Pinpoint the cell where the given text exists, returning its [X, Y] midpoint coordinate. 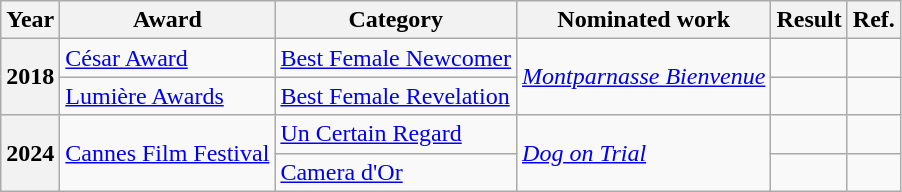
Ref. [874, 20]
Cannes Film Festival [168, 153]
Dog on Trial [644, 153]
2018 [30, 77]
Lumière Awards [168, 96]
Award [168, 20]
Un Certain Regard [396, 134]
Category [396, 20]
Montparnasse Bienvenue [644, 77]
Best Female Revelation [396, 96]
César Award [168, 58]
Best Female Newcomer [396, 58]
Nominated work [644, 20]
Year [30, 20]
2024 [30, 153]
Camera d'Or [396, 172]
Result [809, 20]
